Scan for the cell matching the given text and deliver its (x, y) coordinate at center. 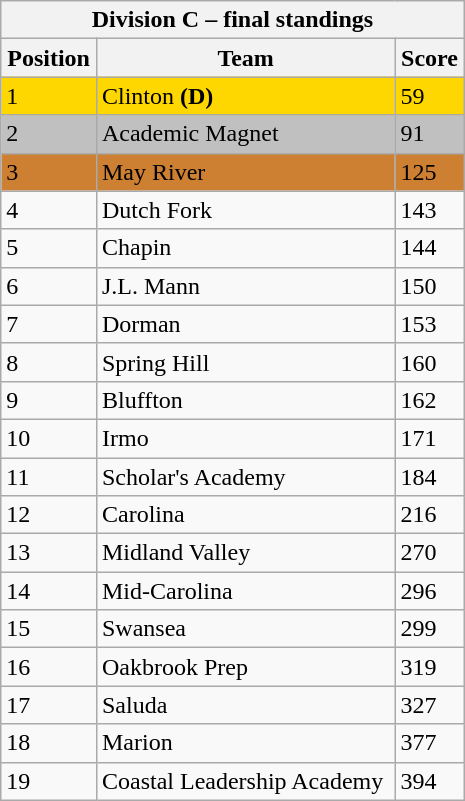
Coastal Leadership Academy (245, 781)
Bluffton (245, 400)
Oakbrook Prep (245, 667)
Carolina (245, 515)
Score (430, 58)
Division C – final standings (233, 20)
Scholar's Academy (245, 477)
3 (49, 172)
299 (430, 629)
11 (49, 477)
6 (49, 286)
125 (430, 172)
377 (430, 743)
1 (49, 96)
5 (49, 248)
Chapin (245, 248)
Position (49, 58)
Spring Hill (245, 362)
171 (430, 438)
216 (430, 515)
2 (49, 134)
319 (430, 667)
160 (430, 362)
144 (430, 248)
4 (49, 210)
13 (49, 553)
Clinton (D) (245, 96)
162 (430, 400)
91 (430, 134)
143 (430, 210)
153 (430, 324)
Team (245, 58)
327 (430, 705)
Dorman (245, 324)
394 (430, 781)
7 (49, 324)
Dutch Fork (245, 210)
17 (49, 705)
14 (49, 591)
Marion (245, 743)
59 (430, 96)
296 (430, 591)
19 (49, 781)
Swansea (245, 629)
184 (430, 477)
150 (430, 286)
12 (49, 515)
Mid-Carolina (245, 591)
15 (49, 629)
Midland Valley (245, 553)
9 (49, 400)
270 (430, 553)
Saluda (245, 705)
18 (49, 743)
8 (49, 362)
May River (245, 172)
Academic Magnet (245, 134)
16 (49, 667)
10 (49, 438)
Irmo (245, 438)
J.L. Mann (245, 286)
